Locate the cell with the specified text and output its [x, y] center coordinate. 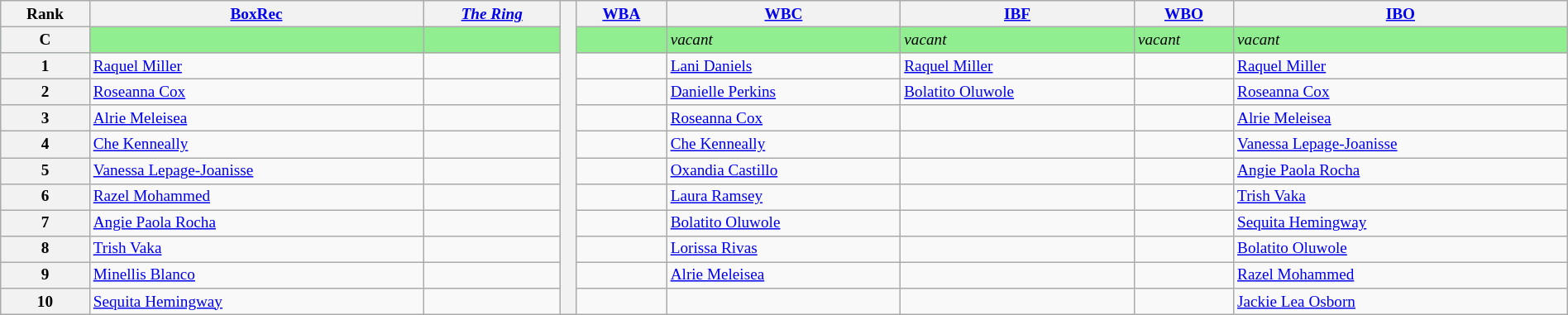
8 [45, 249]
9 [45, 275]
10 [45, 302]
4 [45, 145]
Danielle Perkins [784, 92]
Minellis Blanco [256, 275]
Oxandia Castillo [784, 170]
3 [45, 118]
2 [45, 92]
1 [45, 66]
6 [45, 197]
WBC [784, 14]
WBO [1183, 14]
7 [45, 223]
Lani Daniels [784, 66]
C [45, 40]
IBO [1401, 14]
The Ring [492, 14]
Rank [45, 14]
Jackie Lea Osborn [1401, 302]
Laura Ramsey [784, 197]
5 [45, 170]
WBA [622, 14]
Lorissa Rivas [784, 249]
BoxRec [256, 14]
IBF [1017, 14]
